Identify which cell holds the provided text, then report its (x, y) central coordinate. 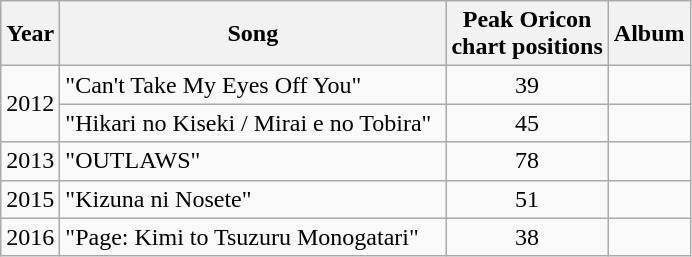
2012 (30, 104)
2013 (30, 161)
38 (527, 237)
2015 (30, 199)
Year (30, 34)
"Page: Kimi to Tsuzuru Monogatari" (253, 237)
"Kizuna ni Nosete" (253, 199)
Album (649, 34)
Song (253, 34)
78 (527, 161)
"OUTLAWS" (253, 161)
39 (527, 85)
51 (527, 199)
Peak Oricon chart positions (527, 34)
"Can't Take My Eyes Off You" (253, 85)
45 (527, 123)
2016 (30, 237)
"Hikari no Kiseki / Mirai e no Tobira" (253, 123)
